Scan for the cell matching the given text and deliver its (X, Y) coordinate at center. 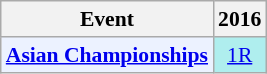
Asian Championships (107, 55)
1R (240, 55)
Event (107, 19)
2016 (240, 19)
